Detect which cell encompasses the target text, then output its (X, Y) center coordinate. 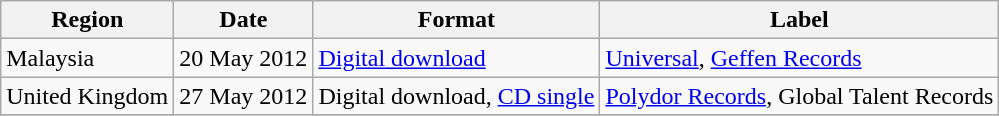
Label (800, 20)
Malaysia (88, 58)
Date (244, 20)
Digital download, CD single (456, 96)
27 May 2012 (244, 96)
Universal, Geffen Records (800, 58)
Digital download (456, 58)
20 May 2012 (244, 58)
Polydor Records, Global Talent Records (800, 96)
United Kingdom (88, 96)
Format (456, 20)
Region (88, 20)
